Locate the cell with the specified text and output its (X, Y) center coordinate. 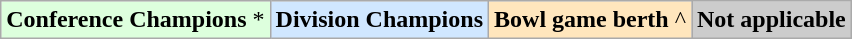
Not applicable (772, 20)
Conference Champions * (136, 20)
Division Champions (379, 20)
Bowl game berth ^ (590, 20)
